Search for the cell housing the specified text and yield its (x, y) center coordinate. 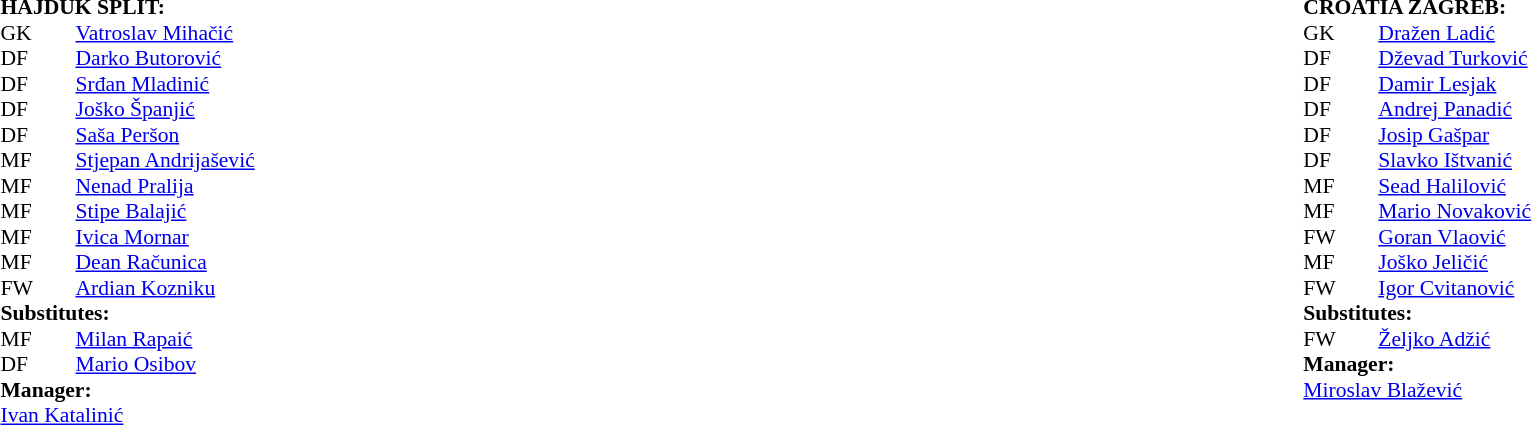
Slavko Ištvanić (1454, 161)
Vatroslav Mihačić (166, 33)
Saša Peršon (166, 135)
Dean Računica (166, 263)
Stjepan Andrijašević (166, 161)
Joško Španjić (166, 109)
Dražen Ladić (1454, 33)
Sead Halilović (1454, 186)
Mario Osibov (166, 365)
Željko Adžić (1454, 339)
Igor Cvitanović (1454, 288)
Damir Lesjak (1454, 84)
Miroslav Blažević (1417, 390)
Joško Jeličić (1454, 263)
Dževad Turković (1454, 59)
Ivica Mornar (166, 237)
Milan Rapaić (166, 339)
Ardian Kozniku (166, 288)
Nenad Pralija (166, 186)
Mario Novaković (1454, 211)
Josip Gašpar (1454, 135)
Andrej Panadić (1454, 109)
Stipe Balajić (166, 211)
Goran Vlaović (1454, 237)
Darko Butorović (166, 59)
Srđan Mladinić (166, 84)
